Identify which cell holds the provided text, then report its [x, y] central coordinate. 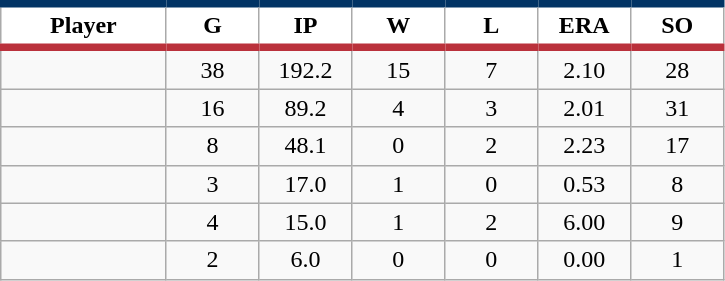
6.00 [584, 222]
89.2 [306, 108]
0.00 [584, 260]
17 [678, 146]
L [492, 26]
17.0 [306, 184]
IP [306, 26]
ERA [584, 26]
7 [492, 68]
2.01 [584, 108]
G [212, 26]
2.10 [584, 68]
48.1 [306, 146]
0.53 [584, 184]
31 [678, 108]
SO [678, 26]
2.23 [584, 146]
16 [212, 108]
Player [84, 26]
38 [212, 68]
6.0 [306, 260]
192.2 [306, 68]
28 [678, 68]
15.0 [306, 222]
9 [678, 222]
W [398, 26]
15 [398, 68]
